Provide the [x, y] coordinate of the cell's center where the given text is located.  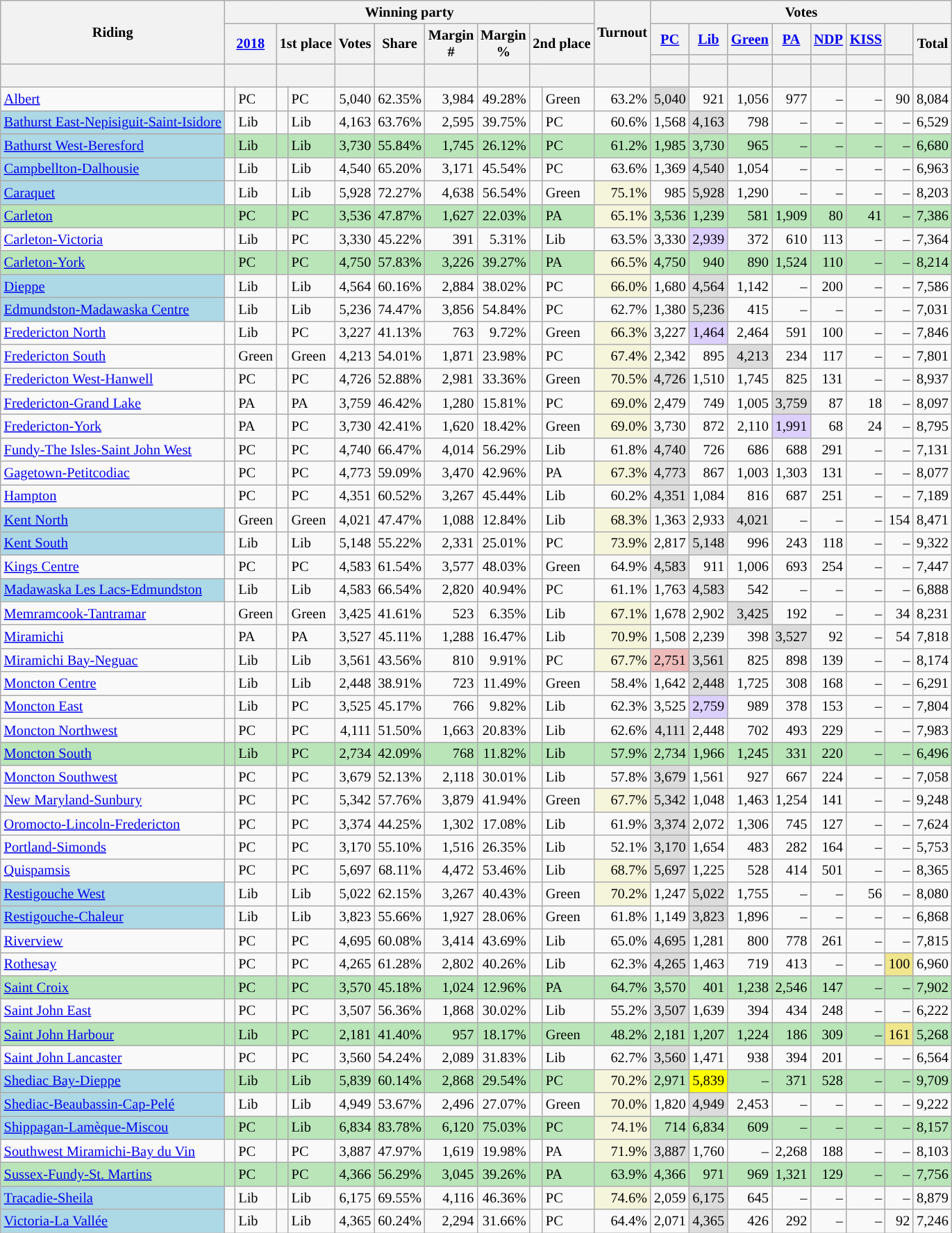
Shippagan-Lamèque-Miscou [112, 1127]
66.5% [622, 263]
1,871 [451, 356]
1,820 [670, 1104]
2,072 [708, 824]
2,089 [451, 1057]
23.98% [503, 356]
1,380 [670, 309]
46.42% [400, 403]
3,984 [451, 99]
1,763 [670, 590]
1,642 [670, 684]
610 [792, 239]
188 [828, 1151]
254 [828, 566]
3,045 [451, 1175]
12.96% [503, 987]
1,516 [451, 847]
Fredericton West-Hanwell [112, 379]
220 [828, 754]
3,470 [451, 473]
726 [708, 449]
401 [708, 987]
75.1% [622, 192]
75.03% [503, 1127]
1,245 [750, 754]
6,963 [933, 169]
38.02% [503, 286]
1,149 [670, 917]
Kings Centre [112, 566]
63.9% [622, 1175]
645 [750, 1198]
153 [828, 706]
1,306 [750, 824]
702 [750, 730]
8,103 [933, 1151]
27.07% [503, 1104]
6,564 [933, 1057]
415 [750, 309]
17.08% [503, 824]
44.25% [400, 824]
83.78% [400, 1127]
1,247 [670, 894]
2,342 [670, 356]
261 [828, 941]
110 [828, 263]
47.47% [400, 520]
6,496 [933, 754]
1,471 [708, 1057]
3,879 [451, 800]
938 [750, 1057]
67.3% [622, 473]
8,471 [933, 520]
Moncton East [112, 706]
40.26% [503, 964]
6,888 [933, 590]
201 [828, 1057]
57.9% [622, 754]
308 [792, 684]
413 [792, 964]
7,246 [933, 1221]
65.0% [622, 941]
1,510 [708, 379]
11.82% [503, 754]
1,088 [451, 520]
1,321 [792, 1175]
Margin# [451, 44]
719 [750, 964]
Memramcook-Tantramar [112, 613]
56 [866, 894]
45.54% [503, 169]
890 [750, 263]
60.16% [400, 286]
1,239 [708, 216]
523 [451, 613]
8,084 [933, 99]
1,369 [670, 169]
Quispamsis [112, 870]
43.56% [400, 660]
693 [792, 566]
372 [750, 239]
20.83% [503, 730]
58.4% [622, 684]
8,174 [933, 660]
61.9% [622, 824]
Kent North [112, 520]
3,171 [451, 169]
24 [866, 426]
872 [708, 426]
8,231 [933, 613]
9,222 [933, 1104]
41.13% [400, 333]
42.09% [400, 754]
127 [828, 824]
331 [792, 754]
42.41% [400, 426]
49.28% [503, 99]
55.2% [622, 1011]
64.7% [622, 987]
8,214 [933, 263]
989 [750, 706]
4,116 [451, 1198]
921 [708, 99]
68.7% [622, 870]
64.4% [622, 1221]
31.83% [503, 1057]
73.9% [622, 543]
Moncton Southwest [112, 777]
Miramichi [112, 636]
1,680 [670, 286]
686 [750, 449]
65.20% [400, 169]
38.91% [400, 684]
Carleton-York [112, 263]
291 [828, 449]
810 [451, 660]
141 [828, 800]
61.1% [622, 590]
4,014 [451, 449]
46.36% [503, 1198]
55.10% [400, 847]
54 [899, 636]
927 [750, 777]
Restigouche-Chaleur [112, 917]
New Maryland-Sunbury [112, 800]
6,291 [933, 684]
2nd place [562, 44]
2,071 [670, 1221]
1,024 [451, 987]
1,927 [451, 917]
687 [792, 496]
Carleton-Victoria [112, 239]
80 [828, 216]
55.66% [400, 917]
Bathurst West-Beresford [112, 146]
1,663 [451, 730]
8,097 [933, 403]
1,225 [708, 870]
18.17% [503, 1034]
667 [792, 777]
28.06% [503, 917]
Shediac-Beaubassin-Cap-Pelé [112, 1104]
1,006 [750, 566]
749 [708, 403]
248 [828, 1011]
2,751 [670, 660]
53.46% [503, 870]
971 [708, 1175]
6,222 [933, 1011]
2,884 [451, 286]
Shediac Bay-Dieppe [112, 1081]
3,414 [451, 941]
234 [792, 356]
39.27% [503, 263]
Turnout [622, 32]
41.94% [503, 800]
Bathurst East-Nepisiguit-Saint-Isidore [112, 122]
581 [750, 216]
30.01% [503, 777]
68 [828, 426]
Gagetown-Petitcodiac [112, 473]
1,985 [670, 146]
Saint John Harbour [112, 1034]
542 [750, 590]
62.6% [622, 730]
7,756 [933, 1175]
8,937 [933, 379]
Rothesay [112, 964]
18 [866, 403]
52.13% [400, 777]
Albert [112, 99]
68.3% [622, 520]
1,142 [750, 286]
1,627 [451, 216]
2,902 [708, 613]
Moncton Centre [112, 684]
47.97% [400, 1151]
2,239 [708, 636]
33.36% [503, 379]
1,755 [750, 894]
1,524 [792, 263]
186 [792, 1034]
1,725 [750, 684]
898 [792, 660]
745 [792, 824]
45.22% [400, 239]
18.42% [503, 426]
3,856 [451, 309]
Hampton [112, 496]
72.27% [400, 192]
1,363 [670, 520]
168 [828, 684]
Dieppe [112, 286]
Carleton [112, 216]
66.54% [400, 590]
1,281 [708, 941]
5,268 [933, 1034]
1,207 [708, 1034]
9,709 [933, 1081]
161 [899, 1034]
1,005 [750, 403]
Saint John Lancaster [112, 1057]
1,508 [670, 636]
63.76% [400, 122]
9,248 [933, 800]
Portland-Simonds [112, 847]
7,804 [933, 706]
501 [828, 870]
Tracadie-Sheila [112, 1198]
Campbellton-Dalhousie [112, 169]
1,254 [792, 800]
7,815 [933, 941]
1,224 [750, 1034]
Caraquet [112, 192]
1,084 [708, 496]
Moncton South [112, 754]
688 [792, 449]
61.28% [400, 964]
224 [828, 777]
768 [451, 754]
414 [792, 870]
1,639 [708, 1011]
66.0% [622, 286]
1,303 [792, 473]
Fredericton South [112, 356]
2,595 [451, 122]
7,624 [933, 824]
1,896 [750, 917]
55.22% [400, 543]
30.02% [503, 1011]
1,991 [792, 426]
378 [792, 706]
15.81% [503, 403]
778 [792, 941]
2,331 [451, 543]
26.35% [503, 847]
6,960 [933, 964]
54.24% [400, 1057]
714 [670, 1127]
2,479 [670, 403]
940 [708, 263]
7,801 [933, 356]
47.87% [400, 216]
2,059 [670, 1198]
7,447 [933, 566]
43.69% [503, 941]
8,879 [933, 1198]
52.88% [400, 379]
1,056 [750, 99]
61.54% [400, 566]
977 [792, 99]
Fundy-The Isles-Saint John West [112, 449]
16.47% [503, 636]
1,288 [451, 636]
9,322 [933, 543]
KISS [866, 39]
6,120 [451, 1127]
763 [451, 333]
19.98% [503, 1151]
996 [750, 543]
371 [792, 1081]
Saint John East [112, 1011]
113 [828, 239]
71.9% [622, 1151]
63.2% [622, 99]
Riverview [112, 941]
8,157 [933, 1127]
7,131 [933, 449]
69.55% [400, 1198]
7,189 [933, 496]
6,680 [933, 146]
52.1% [622, 847]
8,795 [933, 426]
4,638 [451, 192]
Share [400, 44]
41.61% [400, 613]
56.54% [503, 192]
7,902 [933, 987]
Oromocto-Lincoln-Fredericton [112, 824]
483 [750, 847]
1st place [306, 44]
54.01% [400, 356]
2,110 [750, 426]
56.36% [400, 1011]
Sussex-Fundy-St. Martins [112, 1175]
5,753 [933, 847]
1,868 [451, 1011]
2,981 [451, 379]
11.49% [503, 684]
60.52% [400, 496]
911 [708, 566]
965 [750, 146]
7,031 [933, 309]
53.67% [400, 1104]
5.31% [503, 239]
2,294 [451, 1221]
Fredericton-Grand Lake [112, 403]
1,654 [708, 847]
Riding [112, 32]
1,238 [750, 987]
154 [899, 520]
1,003 [750, 473]
57.83% [400, 263]
Fredericton North [112, 333]
1,619 [451, 1151]
NDP [828, 39]
139 [828, 660]
59.09% [400, 473]
64.9% [622, 566]
1,280 [451, 403]
40.43% [503, 894]
12.84% [503, 520]
1,620 [451, 426]
74.1% [622, 1127]
2,971 [670, 1081]
26.12% [503, 146]
426 [750, 1221]
Saint Croix [112, 987]
Kent South [112, 543]
3,226 [451, 263]
282 [792, 847]
8,080 [933, 894]
2018 [251, 44]
Southwest Miramichi-Bay du Vin [112, 1151]
41.40% [400, 1034]
9.72% [503, 333]
1,909 [792, 216]
7,386 [933, 216]
957 [451, 1034]
391 [451, 239]
90 [899, 99]
45.18% [400, 987]
1,760 [708, 1151]
6,529 [933, 122]
Moncton Northwest [112, 730]
2,496 [451, 1104]
9.82% [503, 706]
798 [750, 122]
2,759 [708, 706]
6,868 [933, 917]
29.54% [503, 1081]
117 [828, 356]
243 [792, 543]
70.5% [622, 379]
87 [828, 403]
2,933 [708, 520]
6.35% [503, 613]
74.47% [400, 309]
70.0% [622, 1104]
Edmundston-Madawaska Centre [112, 309]
55.84% [400, 146]
8,077 [933, 473]
1,464 [708, 333]
63.5% [622, 239]
229 [828, 730]
723 [451, 684]
434 [792, 1011]
40.94% [503, 590]
62.35% [400, 99]
66.47% [400, 449]
2,268 [792, 1151]
60.24% [400, 1221]
22.03% [503, 216]
2,118 [451, 777]
67.4% [622, 356]
45.44% [503, 496]
3,577 [451, 566]
1,048 [708, 800]
7,364 [933, 239]
1,290 [750, 192]
54.84% [503, 309]
65.1% [622, 216]
57.8% [622, 777]
2,817 [670, 543]
1,302 [451, 824]
70.9% [622, 636]
61.2% [622, 146]
867 [708, 473]
Restigouche West [112, 894]
4,472 [451, 870]
57.76% [400, 800]
200 [828, 286]
969 [750, 1175]
51.50% [400, 730]
62.15% [400, 894]
292 [792, 1221]
985 [670, 192]
895 [708, 356]
398 [750, 636]
147 [828, 987]
816 [750, 496]
7,846 [933, 333]
60.08% [400, 941]
2,453 [750, 1104]
Total [933, 44]
9.91% [503, 660]
45.17% [400, 706]
39.26% [503, 1175]
41 [866, 216]
68.11% [400, 870]
2,939 [708, 239]
129 [828, 1175]
Victoria-La Vallée [112, 1221]
63.6% [622, 169]
7,586 [933, 286]
66.3% [622, 333]
118 [828, 543]
48.2% [622, 1034]
45.11% [400, 636]
2,802 [451, 964]
800 [750, 941]
766 [451, 706]
60.14% [400, 1081]
Fredericton-York [112, 426]
164 [828, 847]
251 [828, 496]
1,054 [750, 169]
192 [792, 613]
1,966 [708, 754]
1,561 [708, 777]
67.1% [622, 613]
8,365 [933, 870]
2,464 [750, 333]
60.2% [622, 496]
309 [828, 1034]
74.6% [622, 1198]
493 [792, 730]
1,568 [670, 122]
25.01% [503, 543]
2,546 [792, 987]
60.6% [622, 122]
39.75% [503, 122]
7,058 [933, 777]
591 [792, 333]
Winning party [410, 12]
7,983 [933, 730]
609 [750, 1127]
42.96% [503, 473]
7,818 [933, 636]
48.03% [503, 566]
31.66% [503, 1221]
Margin% [503, 44]
2,820 [451, 590]
Miramichi Bay-Neguac [112, 660]
8,203 [933, 192]
Madawaska Les Lacs-Edmundston [112, 590]
2,868 [451, 1081]
1,678 [670, 613]
34 [899, 613]
